Find where the given text appears and provide that cell's center as [x, y] coordinate. 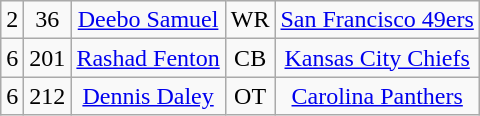
Carolina Panthers [377, 96]
Rashad Fenton [148, 58]
212 [48, 96]
OT [250, 96]
36 [48, 20]
Dennis Daley [148, 96]
CB [250, 58]
Kansas City Chiefs [377, 58]
2 [12, 20]
WR [250, 20]
San Francisco 49ers [377, 20]
Deebo Samuel [148, 20]
201 [48, 58]
